Provide the [x, y] coordinate of the cell's center where the given text is located.  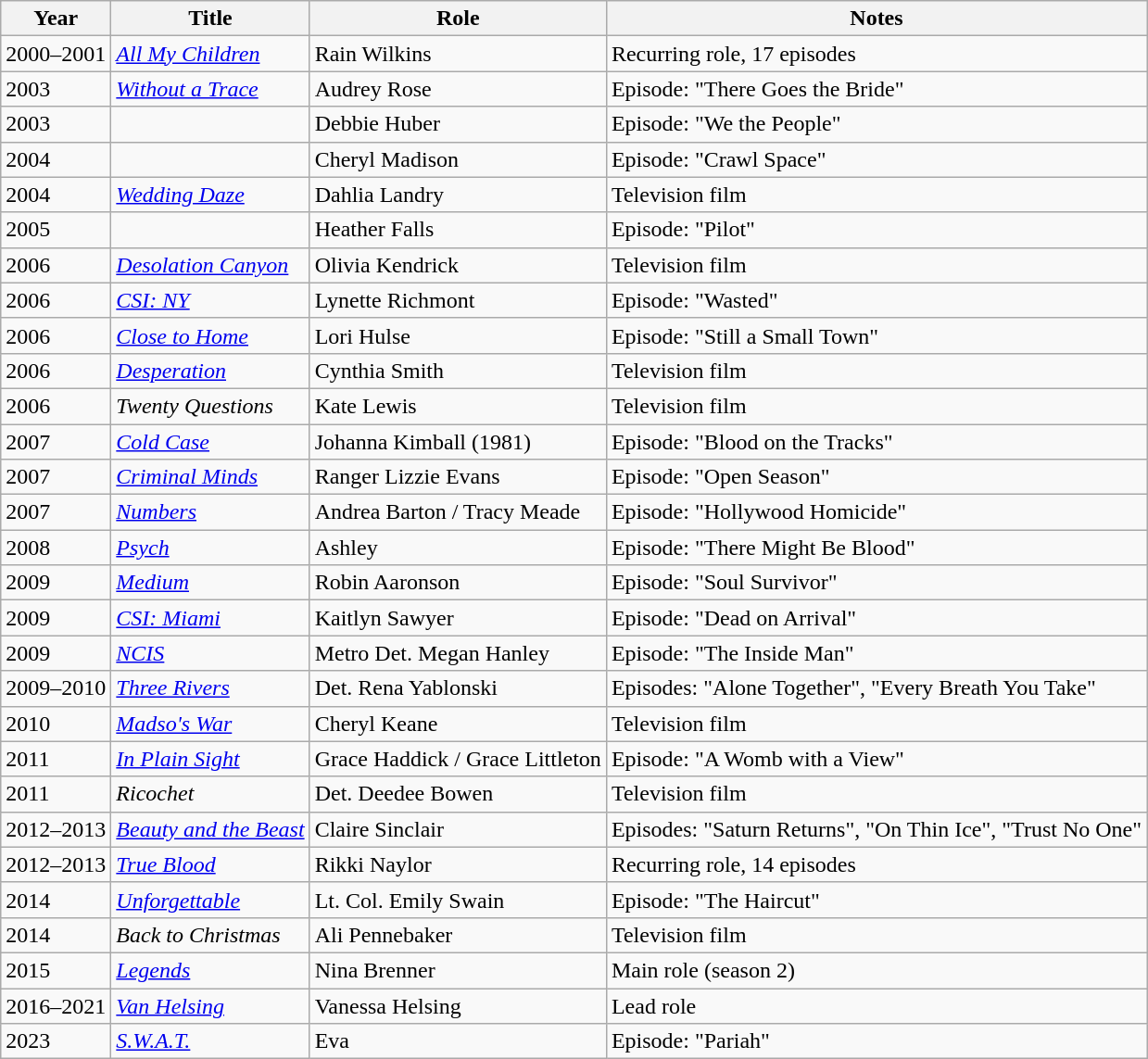
Episodes: "Alone Together", "Every Breath You Take" [877, 688]
All My Children [210, 54]
Nina Brenner [458, 970]
Year [56, 19]
Episode: "Pilot" [877, 230]
2005 [56, 230]
Vanessa Helsing [458, 1005]
Eva [458, 1041]
2015 [56, 970]
Debbie Huber [458, 124]
Lynette Richmont [458, 300]
Recurring role, 14 episodes [877, 864]
Wedding Daze [210, 195]
Heather Falls [458, 230]
Criminal Minds [210, 477]
2010 [56, 724]
Episodes: "Saturn Returns", "On Thin Ice", "Trust No One" [877, 829]
Episode: "There Might Be Blood" [877, 548]
Episode: "Blood on the Tracks" [877, 442]
Cold Case [210, 442]
2023 [56, 1041]
Episode: "The Inside Man" [877, 653]
2000–2001 [56, 54]
Title [210, 19]
In Plain Sight [210, 759]
Medium [210, 583]
Johanna Kimball (1981) [458, 442]
Without a Trace [210, 89]
2016–2021 [56, 1005]
Numbers [210, 512]
Dahlia Landry [458, 195]
Ricochet [210, 794]
Twenty Questions [210, 406]
Main role (season 2) [877, 970]
Desolation Canyon [210, 265]
Desperation [210, 371]
2008 [56, 548]
Three Rivers [210, 688]
Episode: "Pariah" [877, 1041]
Kaitlyn Sawyer [458, 618]
Grace Haddick / Grace Littleton [458, 759]
Legends [210, 970]
Andrea Barton / Tracy Meade [458, 512]
Robin Aaronson [458, 583]
Notes [877, 19]
Lori Hulse [458, 335]
Episode: "A Womb with a View" [877, 759]
Kate Lewis [458, 406]
Episode: "There Goes the Bride" [877, 89]
Episode: "Crawl Space" [877, 159]
Psych [210, 548]
Ranger Lizzie Evans [458, 477]
Lt. Col. Emily Swain [458, 900]
Rikki Naylor [458, 864]
Cheryl Keane [458, 724]
Ashley [458, 548]
Cynthia Smith [458, 371]
Rain Wilkins [458, 54]
CSI: Miami [210, 618]
NCIS [210, 653]
Episode: "Wasted" [877, 300]
Claire Sinclair [458, 829]
Det. Rena Yablonski [458, 688]
Episode: "Open Season" [877, 477]
Lead role [877, 1005]
2009–2010 [56, 688]
Madso's War [210, 724]
Episode: "Still a Small Town" [877, 335]
Episode: "The Haircut" [877, 900]
Episode: "Hollywood Homicide" [877, 512]
Episode: "We the People" [877, 124]
Van Helsing [210, 1005]
Beauty and the Beast [210, 829]
Episode: "Soul Survivor" [877, 583]
Metro Det. Megan Hanley [458, 653]
Close to Home [210, 335]
True Blood [210, 864]
Ali Pennebaker [458, 935]
Role [458, 19]
Audrey Rose [458, 89]
Det. Deedee Bowen [458, 794]
CSI: NY [210, 300]
Cheryl Madison [458, 159]
Back to Christmas [210, 935]
Recurring role, 17 episodes [877, 54]
S.W.A.T. [210, 1041]
Olivia Kendrick [458, 265]
Episode: "Dead on Arrival" [877, 618]
Unforgettable [210, 900]
